Extract the [x, y] coordinate from the center of the cell holding the provided text.  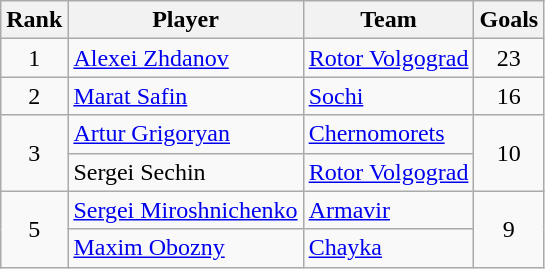
Sergei Miroshnichenko [186, 210]
Marat Safin [186, 96]
Maxim Obozny [186, 248]
Sochi [388, 96]
2 [34, 96]
Armavir [388, 210]
9 [509, 229]
Sergei Sechin [186, 172]
1 [34, 58]
Rank [34, 20]
Alexei Zhdanov [186, 58]
Artur Grigoryan [186, 134]
16 [509, 96]
23 [509, 58]
3 [34, 153]
Chayka [388, 248]
Goals [509, 20]
Team [388, 20]
5 [34, 229]
10 [509, 153]
Chernomorets [388, 134]
Player [186, 20]
